Scan for the cell matching the given text and deliver its (x, y) coordinate at center. 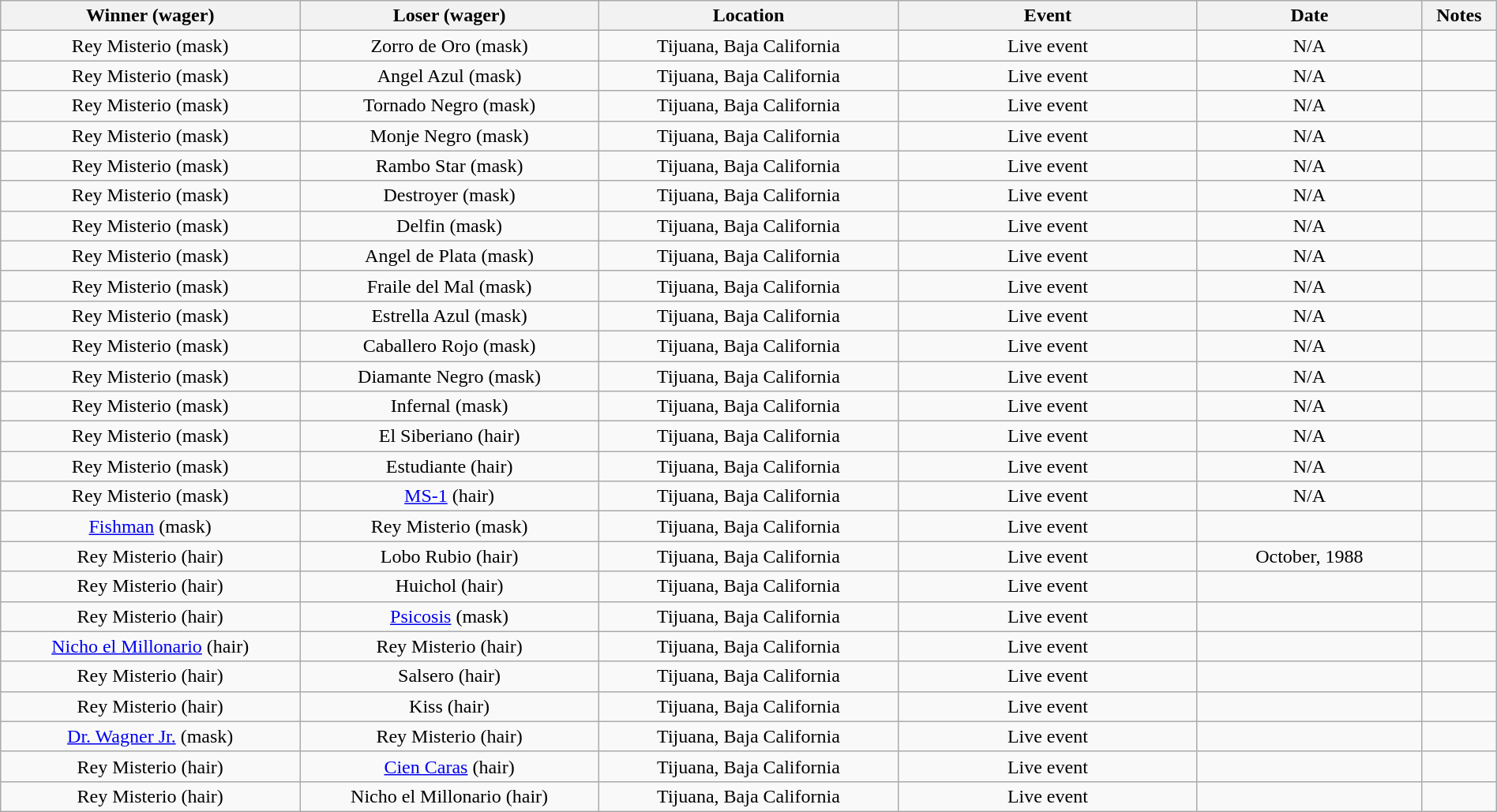
Monje Negro (mask) (450, 136)
Angel de Plata (mask) (450, 256)
Lobo Rubio (hair) (450, 556)
Fishman (mask) (150, 526)
El Siberiano (hair) (450, 436)
Destroyer (mask) (450, 196)
Rambo Star (mask) (450, 166)
Diamante Negro (mask) (450, 376)
Estudiante (hair) (450, 466)
Infernal (mask) (450, 406)
Dr. Wagner Jr. (mask) (150, 736)
Event (1047, 16)
Zorro de Oro (mask) (450, 46)
Delfin (mask) (450, 226)
October, 1988 (1309, 556)
Winner (wager) (150, 16)
Loser (wager) (450, 16)
Caballero Rojo (mask) (450, 346)
Kiss (hair) (450, 706)
Date (1309, 16)
Salsero (hair) (450, 676)
Location (748, 16)
Tornado Negro (mask) (450, 106)
Fraile del Mal (mask) (450, 286)
MS-1 (hair) (450, 496)
Estrella Azul (mask) (450, 316)
Psicosis (mask) (450, 616)
Notes (1459, 16)
Angel Azul (mask) (450, 76)
Cien Caras (hair) (450, 766)
Huichol (hair) (450, 586)
